Return the (X, Y) coordinate for the center point of the cell that contains the specified text.  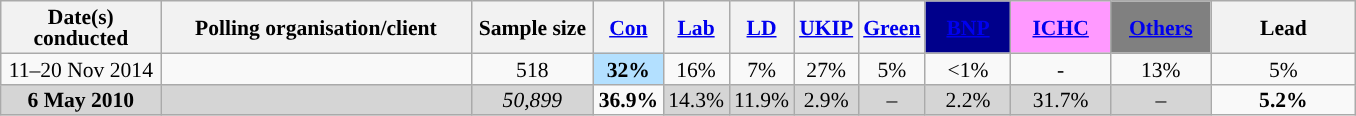
7% (762, 68)
14.3% (696, 100)
- (1061, 68)
LD (762, 27)
36.9% (628, 100)
32% (628, 68)
Con (628, 27)
2.2% (968, 100)
BNP (968, 27)
13% (1161, 68)
5.2% (1284, 100)
UKIP (826, 27)
<1% (968, 68)
31.7% (1061, 100)
6 May 2010 (81, 100)
Others (1161, 27)
50,899 (532, 100)
518 (532, 68)
2.9% (826, 100)
11.9% (762, 100)
11–20 Nov 2014 (81, 68)
ICHC (1061, 27)
Lead (1284, 27)
Polling organisation/client (316, 27)
Date(s)conducted (81, 27)
16% (696, 68)
27% (826, 68)
Green (892, 27)
Sample size (532, 27)
Lab (696, 27)
